Search for the cell housing the specified text and yield its [X, Y] center coordinate. 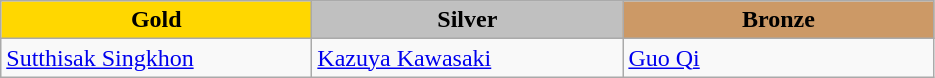
Bronze [778, 20]
Gold [156, 20]
Guo Qi [778, 58]
Sutthisak Singkhon [156, 58]
Silver [468, 20]
Kazuya Kawasaki [468, 58]
